Detect which cell encompasses the target text, then output its (x, y) center coordinate. 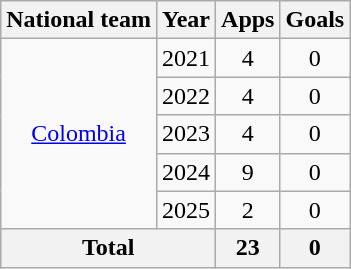
Year (186, 20)
2022 (186, 96)
Total (108, 248)
2023 (186, 134)
2021 (186, 58)
Apps (248, 20)
2024 (186, 172)
2 (248, 210)
9 (248, 172)
Goals (315, 20)
23 (248, 248)
National team (79, 20)
Colombia (79, 134)
2025 (186, 210)
